Output the [X, Y] coordinate of the center of the cell containing the given text.  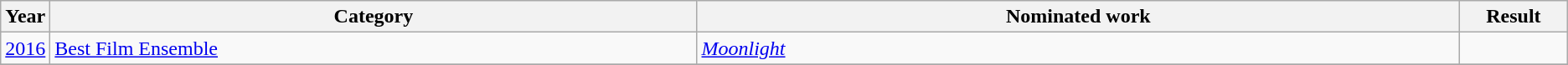
Result [1514, 17]
Best Film Ensemble [374, 48]
Moonlight [1079, 48]
Year [25, 17]
2016 [25, 48]
Nominated work [1079, 17]
Category [374, 17]
